From the cell containing the given text, extract its center point as (x, y) coordinate. 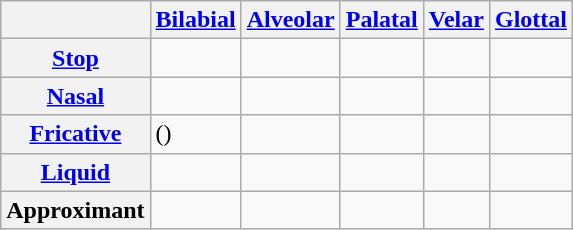
Palatal (382, 20)
Stop (76, 58)
Bilabial (196, 20)
Fricative (76, 134)
Approximant (76, 210)
Glottal (530, 20)
Nasal (76, 96)
() (196, 134)
Velar (456, 20)
Liquid (76, 172)
Alveolar (290, 20)
